Capture the cell that displays the provided text and extract its [x, y] central coordinate. 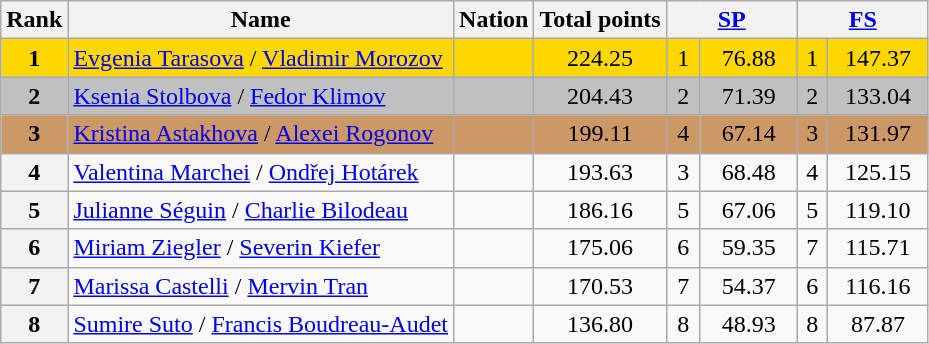
133.04 [878, 96]
Evgenia Tarasova / Vladimir Morozov [261, 58]
Rank [34, 20]
115.71 [878, 248]
125.15 [878, 172]
186.16 [600, 210]
204.43 [600, 96]
Total points [600, 20]
67.06 [748, 210]
119.10 [878, 210]
193.63 [600, 172]
Julianne Séguin / Charlie Bilodeau [261, 210]
67.14 [748, 134]
59.35 [748, 248]
131.97 [878, 134]
Marissa Castelli / Mervin Tran [261, 286]
Nation [494, 20]
Kristina Astakhova / Alexei Rogonov [261, 134]
199.11 [600, 134]
Valentina Marchei / Ondřej Hotárek [261, 172]
175.06 [600, 248]
Sumire Suto / Francis Boudreau-Audet [261, 324]
Ksenia Stolbova / Fedor Klimov [261, 96]
SP [732, 20]
Name [261, 20]
136.80 [600, 324]
116.16 [878, 286]
68.48 [748, 172]
48.93 [748, 324]
76.88 [748, 58]
54.37 [748, 286]
71.39 [748, 96]
147.37 [878, 58]
FS [862, 20]
224.25 [600, 58]
87.87 [878, 324]
170.53 [600, 286]
Miriam Ziegler / Severin Kiefer [261, 248]
